Output the [x, y] coordinate of the center of the cell containing the given text.  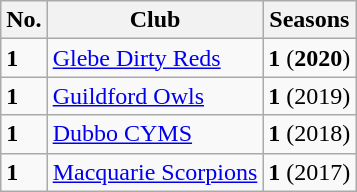
1 (2018) [310, 134]
1 (2017) [310, 172]
1 (2019) [310, 96]
1 (2020) [310, 58]
Seasons [310, 20]
Glebe Dirty Reds [155, 58]
Macquarie Scorpions [155, 172]
No. [24, 20]
Club [155, 20]
Dubbo CYMS [155, 134]
Guildford Owls [155, 96]
